Return [x, y] of the center of cell containing provided text 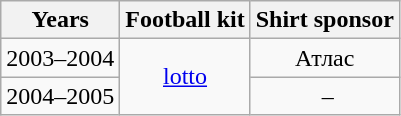
Years [60, 20]
Shirt sponsor [324, 20]
lotto [185, 77]
Атлас [324, 58]
2004–2005 [60, 96]
– [324, 96]
2003–2004 [60, 58]
Football kit [185, 20]
